Return (X, Y) of the center of cell containing provided text 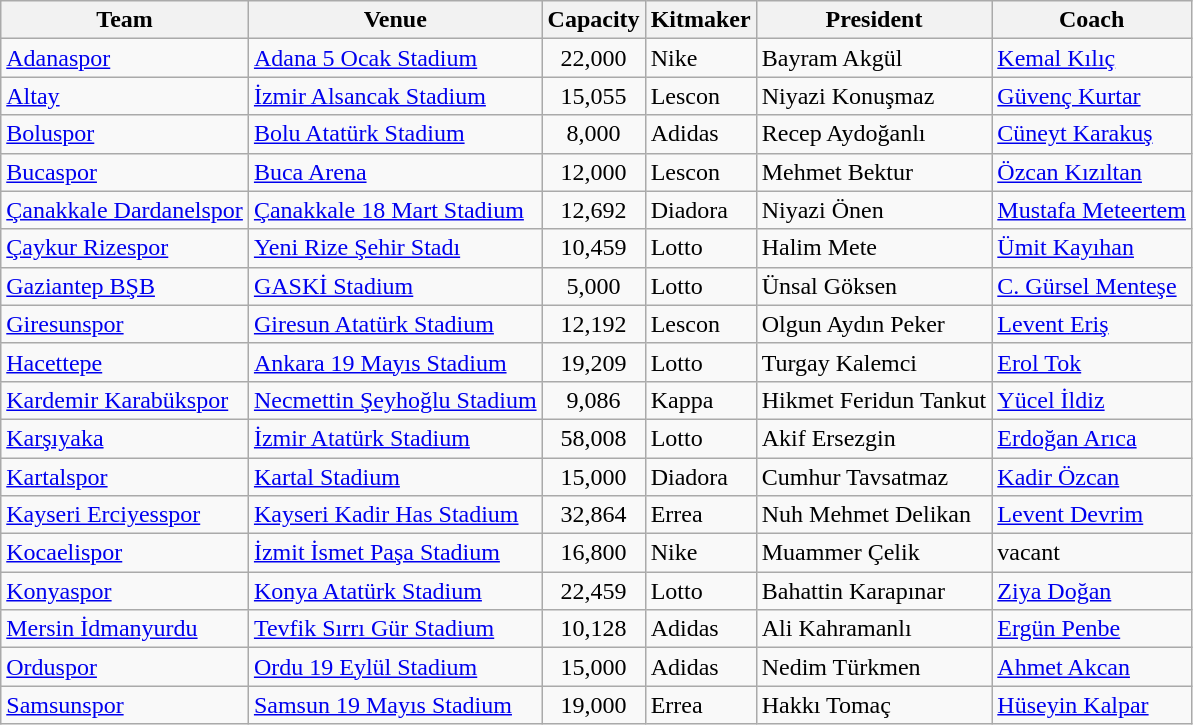
Kocaelispor (125, 553)
Ahmet Akcan (1092, 667)
Mehmet Bektur (874, 172)
Venue (395, 20)
Turgay Kalemci (874, 362)
8,000 (594, 134)
Güvenç Kurtar (1092, 96)
Ziya Doğan (1092, 591)
Çanakkale 18 Mart Stadium (395, 210)
Giresunspor (125, 324)
Kappa (700, 400)
Cumhur Tavsatmaz (874, 477)
Muammer Çelik (874, 553)
Kardemir Karabükspor (125, 400)
Ünsal Göksen (874, 286)
19,209 (594, 362)
İzmir Alsancak Stadium (395, 96)
10,459 (594, 248)
Kartal Stadium (395, 477)
Erdoğan Arıca (1092, 438)
Halim Mete (874, 248)
Ankara 19 Mayıs Stadium (395, 362)
Levent Eriş (1092, 324)
Çaykur Rizespor (125, 248)
Samsun 19 Mayıs Stadium (395, 705)
22,000 (594, 58)
Kayseri Kadir Has Stadium (395, 515)
12,692 (594, 210)
Mustafa Meteertem (1092, 210)
15,055 (594, 96)
Hakkı Tomaç (874, 705)
10,128 (594, 629)
19,000 (594, 705)
Çanakkale Dardanelspor (125, 210)
Nuh Mehmet Delikan (874, 515)
58,008 (594, 438)
Niyazi Önen (874, 210)
Kitmaker (700, 20)
Mersin İdmanyurdu (125, 629)
Bolu Atatürk Stadium (395, 134)
Coach (1092, 20)
Adana 5 Ocak Stadium (395, 58)
Bucaspor (125, 172)
İzmit İsmet Paşa Stadium (395, 553)
C. Gürsel Menteşe (1092, 286)
Altay (125, 96)
GASKİ Stadium (395, 286)
Cüneyt Karakuş (1092, 134)
Tevfik Sırrı Gür Stadium (395, 629)
Karşıyaka (125, 438)
Kayseri Erciyesspor (125, 515)
Yücel İldiz (1092, 400)
Akif Ersezgin (874, 438)
Buca Arena (395, 172)
Hacettepe (125, 362)
Boluspor (125, 134)
22,459 (594, 591)
Olgun Aydın Peker (874, 324)
12,192 (594, 324)
Gaziantep BŞB (125, 286)
Ordu 19 Eylül Stadium (395, 667)
Hikmet Feridun Tankut (874, 400)
12,000 (594, 172)
Team (125, 20)
Orduspor (125, 667)
Ergün Penbe (1092, 629)
Bahattin Karapınar (874, 591)
Kartalspor (125, 477)
vacant (1092, 553)
Ali Kahramanlı (874, 629)
Konya Atatürk Stadium (395, 591)
Nedim Türkmen (874, 667)
Giresun Atatürk Stadium (395, 324)
Hüseyin Kalpar (1092, 705)
Kemal Kılıç (1092, 58)
Kadir Özcan (1092, 477)
Adanaspor (125, 58)
Samsunspor (125, 705)
İzmir Atatürk Stadium (395, 438)
Konyaspor (125, 591)
Erol Tok (1092, 362)
Yeni Rize Şehir Stadı (395, 248)
Ümit Kayıhan (1092, 248)
Niyazi Konuşmaz (874, 96)
President (874, 20)
16,800 (594, 553)
32,864 (594, 515)
Necmettin Şeyhoğlu Stadium (395, 400)
Capacity (594, 20)
Recep Aydoğanlı (874, 134)
9,086 (594, 400)
Bayram Akgül (874, 58)
Özcan Kızıltan (1092, 172)
Levent Devrim (1092, 515)
5,000 (594, 286)
